From the cell containing the given text, extract its center point as [x, y] coordinate. 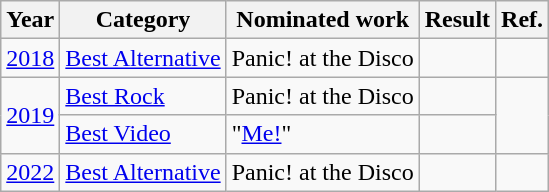
Best Rock [143, 96]
2022 [30, 172]
2018 [30, 58]
Category [143, 20]
Ref. [522, 20]
2019 [30, 115]
"Me!" [322, 134]
Year [30, 20]
Best Video [143, 134]
Result [457, 20]
Nominated work [322, 20]
